Capture the cell that displays the provided text and extract its (X, Y) central coordinate. 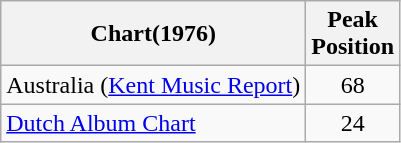
68 (353, 85)
24 (353, 123)
PeakPosition (353, 34)
Australia (Kent Music Report) (154, 85)
Chart(1976) (154, 34)
Dutch Album Chart (154, 123)
